Capture the cell that displays the provided text and extract its [x, y] central coordinate. 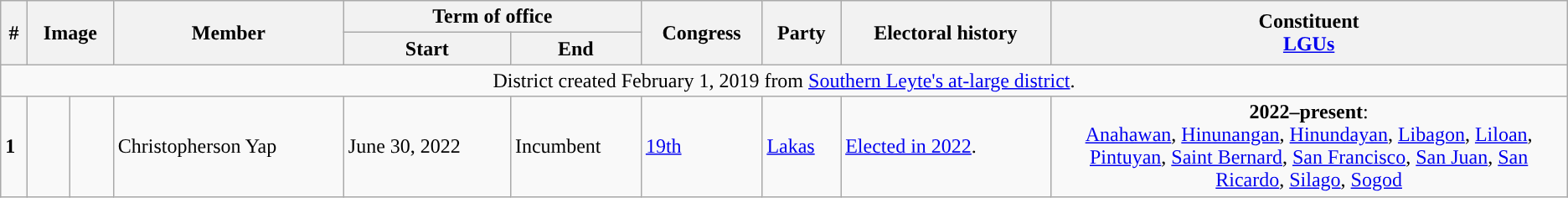
ConstituentLGUs [1308, 33]
Start [427, 49]
Term of office [493, 17]
End [575, 49]
Lakas [802, 146]
Christopherson Yap [228, 146]
Incumbent [575, 146]
June 30, 2022 [427, 146]
Party [802, 33]
Congress [701, 33]
# [14, 33]
Image [70, 33]
Member [228, 33]
1 [14, 146]
19th [701, 146]
Electoral history [946, 33]
2022–present:Anahawan, Hinunangan, Hinundayan, Libagon, Liloan, Pintuyan, Saint Bernard, San Francisco, San Juan, San Ricardo, Silago, Sogod [1308, 146]
Elected in 2022. [946, 146]
District created February 1, 2019 from Southern Leyte's at-large district. [784, 81]
